Scan for the cell matching the given text and deliver its [x, y] coordinate at center. 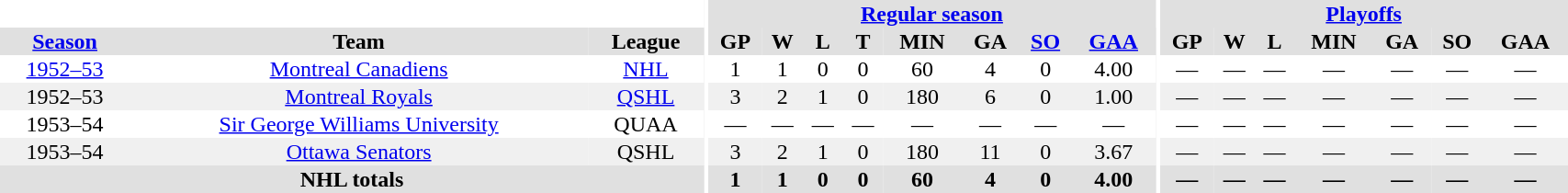
11 [990, 152]
3.67 [1113, 152]
Montreal Royals [358, 96]
NHL [646, 69]
QUAA [646, 124]
T [863, 41]
1.00 [1113, 96]
Ottawa Senators [358, 152]
Regular season [931, 14]
Sir George Williams University [358, 124]
League [646, 41]
Team [358, 41]
NHL totals [352, 179]
6 [990, 96]
Montreal Canadiens [358, 69]
Playoffs [1364, 14]
Season [64, 41]
